Identify which cell holds the provided text, then report its [x, y] central coordinate. 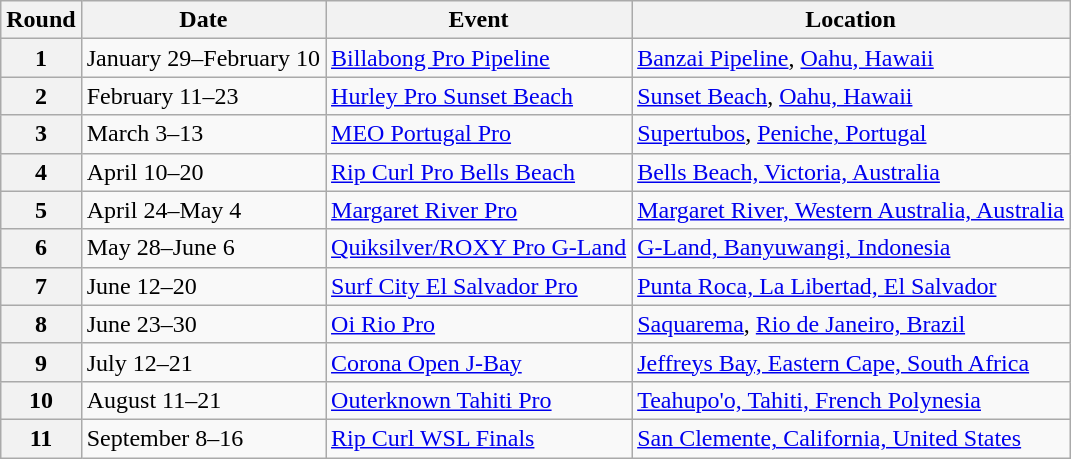
March 3–13 [203, 134]
Surf City El Salvador Pro [479, 286]
8 [41, 324]
July 12–21 [203, 362]
Billabong Pro Pipeline [479, 58]
Date [203, 20]
4 [41, 172]
Margaret River Pro [479, 210]
Outerknown Tahiti Pro [479, 400]
Rip Curl Pro Bells Beach [479, 172]
February 11–23 [203, 96]
June 23–30 [203, 324]
3 [41, 134]
June 12–20 [203, 286]
Event [479, 20]
6 [41, 248]
Corona Open J-Bay [479, 362]
Teahupo'o, Tahiti, French Polynesia [851, 400]
G-Land, Banyuwangi, Indonesia [851, 248]
Saquarema, Rio de Janeiro, Brazil [851, 324]
January 29–February 10 [203, 58]
Punta Roca, La Libertad, El Salvador [851, 286]
Location [851, 20]
Hurley Pro Sunset Beach [479, 96]
7 [41, 286]
MEO Portugal Pro [479, 134]
April 10–20 [203, 172]
April 24–May 4 [203, 210]
Round [41, 20]
9 [41, 362]
May 28–June 6 [203, 248]
Rip Curl WSL Finals [479, 438]
September 8–16 [203, 438]
10 [41, 400]
Quiksilver/ROXY Pro G-Land [479, 248]
Supertubos, Peniche, Portugal [851, 134]
5 [41, 210]
11 [41, 438]
Oi Rio Pro [479, 324]
2 [41, 96]
Jeffreys Bay, Eastern Cape, South Africa [851, 362]
Banzai Pipeline, Oahu, Hawaii [851, 58]
August 11–21 [203, 400]
Sunset Beach, Oahu, Hawaii [851, 96]
Margaret River, Western Australia, Australia [851, 210]
Bells Beach, Victoria, Australia [851, 172]
1 [41, 58]
San Clemente, California, United States [851, 438]
